Return the [X, Y] coordinate for the center point of the cell that contains the specified text.  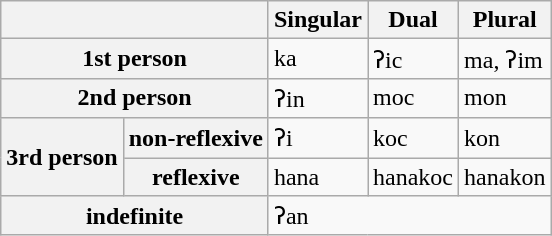
Plural [505, 20]
moc [414, 98]
non-reflexive [196, 138]
Dual [414, 20]
reflexive [196, 177]
mon [505, 98]
ʔic [414, 59]
ʔan [409, 216]
kon [505, 138]
2nd person [135, 98]
hanakoc [414, 177]
indefinite [135, 216]
3rd person [62, 157]
hanakon [505, 177]
hana [318, 177]
ka [318, 59]
koc [414, 138]
ʔin [318, 98]
ma, ʔim [505, 59]
Singular [318, 20]
1st person [135, 59]
ʔi [318, 138]
